Return [x, y] of the center of cell containing provided text 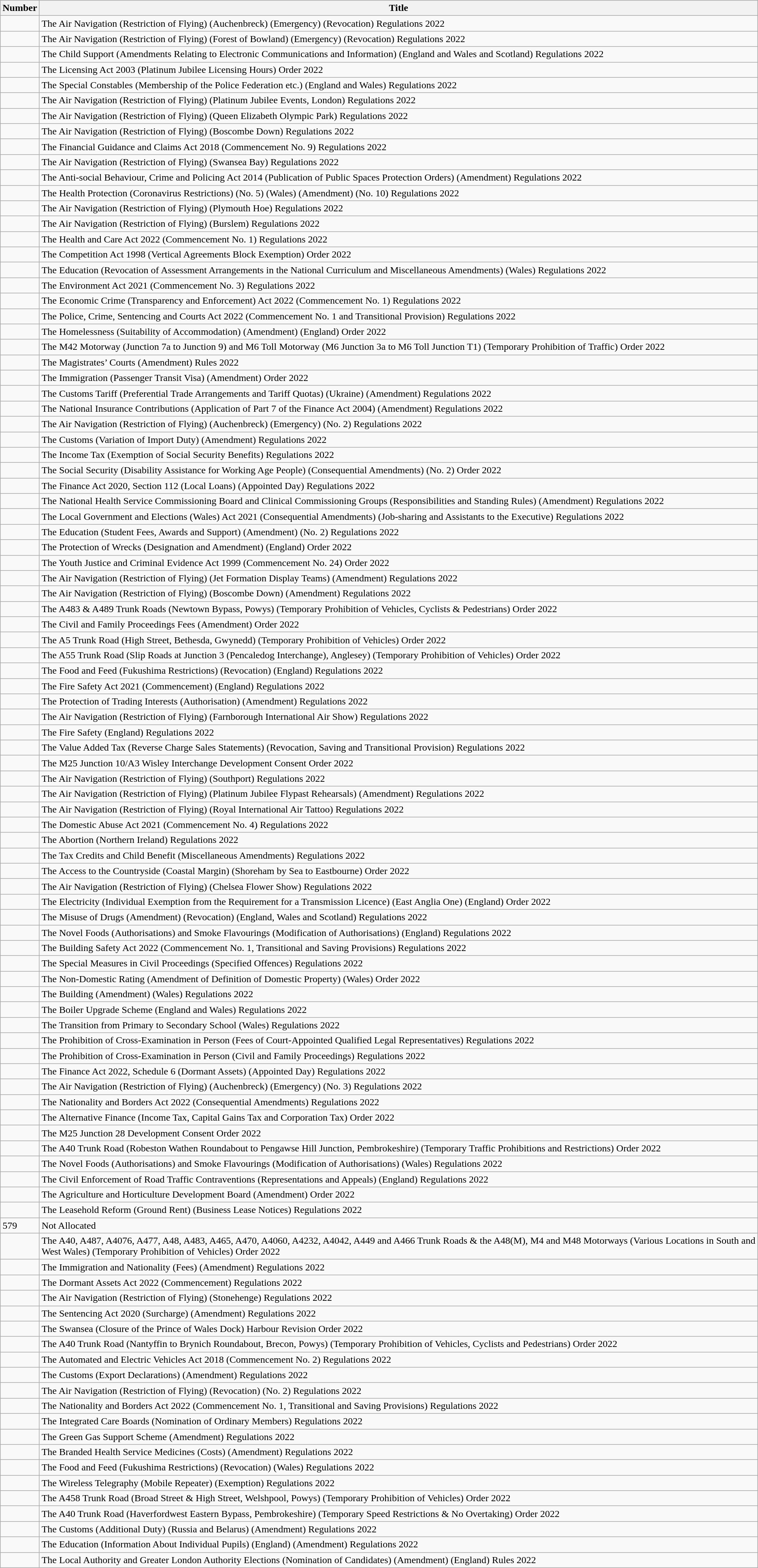
The Finance Act 2022, Schedule 6 (Dormant Assets) (Appointed Day) Regulations 2022 [398, 1071]
Title [398, 8]
The Health Protection (Coronavirus Restrictions) (No. 5) (Wales) (Amendment) (No. 10) Regulations 2022 [398, 193]
The Misuse of Drugs (Amendment) (Revocation) (England, Wales and Scotland) Regulations 2022 [398, 917]
The Air Navigation (Restriction of Flying) (Stonehenge) Regulations 2022 [398, 1298]
The Air Navigation (Restriction of Flying) (Southport) Regulations 2022 [398, 779]
The Youth Justice and Criminal Evidence Act 1999 (Commencement No. 24) Order 2022 [398, 563]
The Dormant Assets Act 2022 (Commencement) Regulations 2022 [398, 1283]
The Abortion (Northern Ireland) Regulations 2022 [398, 840]
The Customs (Export Declarations) (Amendment) Regulations 2022 [398, 1375]
The Environment Act 2021 (Commencement No. 3) Regulations 2022 [398, 285]
The Air Navigation (Restriction of Flying) (Plymouth Hoe) Regulations 2022 [398, 208]
The Prohibition of Cross-Examination in Person (Fees of Court-Appointed Qualified Legal Representatives) Regulations 2022 [398, 1040]
The A55 Trunk Road (Slip Roads at Junction 3 (Pencaledog Interchange), Anglesey) (Temporary Prohibition of Vehicles) Order 2022 [398, 655]
The Civil and Family Proceedings Fees (Amendment) Order 2022 [398, 624]
The Customs Tariff (Preferential Trade Arrangements and Tariff Quotas) (Ukraine) (Amendment) Regulations 2022 [398, 393]
The Immigration (Passenger Transit Visa) (Amendment) Order 2022 [398, 378]
The Leasehold Reform (Ground Rent) (Business Lease Notices) Regulations 2022 [398, 1210]
The A40 Trunk Road (Haverfordwest Eastern Bypass, Pembrokeshire) (Temporary Speed Restrictions & No Overtaking) Order 2022 [398, 1514]
The Protection of Trading Interests (Authorisation) (Amendment) Regulations 2022 [398, 702]
The National Insurance Contributions (Application of Part 7 of the Finance Act 2004) (Amendment) Regulations 2022 [398, 408]
The Local Government and Elections (Wales) Act 2021 (Consequential Amendments) (Job-sharing and Assistants to the Executive) Regulations 2022 [398, 517]
The Child Support (Amendments Relating to Electronic Communications and Information) (England and Wales and Scotland) Regulations 2022 [398, 54]
The Wireless Telegraphy (Mobile Repeater) (Exemption) Regulations 2022 [398, 1483]
The Protection of Wrecks (Designation and Amendment) (England) Order 2022 [398, 547]
The Health and Care Act 2022 (Commencement No. 1) Regulations 2022 [398, 239]
The Green Gas Support Scheme (Amendment) Regulations 2022 [398, 1437]
The Automated and Electric Vehicles Act 2018 (Commencement No. 2) Regulations 2022 [398, 1360]
The Food and Feed (Fukushima Restrictions) (Revocation) (England) Regulations 2022 [398, 670]
The Air Navigation (Restriction of Flying) (Forest of Bowland) (Emergency) (Revocation) Regulations 2022 [398, 39]
The Anti-social Behaviour, Crime and Policing Act 2014 (Publication of Public Spaces Protection Orders) (Amendment) Regulations 2022 [398, 177]
The Education (Student Fees, Awards and Support) (Amendment) (No. 2) Regulations 2022 [398, 532]
The Value Added Tax (Reverse Charge Sales Statements) (Revocation, Saving and Transitional Provision) Regulations 2022 [398, 748]
The Domestic Abuse Act 2021 (Commencement No. 4) Regulations 2022 [398, 825]
The Swansea (Closure of the Prince of Wales Dock) Harbour Revision Order 2022 [398, 1329]
The Homelessness (Suitability of Accommodation) (Amendment) (England) Order 2022 [398, 332]
The Branded Health Service Medicines (Costs) (Amendment) Regulations 2022 [398, 1452]
The A458 Trunk Road (Broad Street & High Street, Welshpool, Powys) (Temporary Prohibition of Vehicles) Order 2022 [398, 1498]
The Air Navigation (Restriction of Flying) (Royal International Air Tattoo) Regulations 2022 [398, 809]
The Customs (Additional Duty) (Russia and Belarus) (Amendment) Regulations 2022 [398, 1529]
The Novel Foods (Authorisations) and Smoke Flavourings (Modification of Authorisations) (Wales) Regulations 2022 [398, 1164]
The Air Navigation (Restriction of Flying) (Queen Elizabeth Olympic Park) Regulations 2022 [398, 116]
The Access to the Countryside (Coastal Margin) (Shoreham by Sea to Eastbourne) Order 2022 [398, 871]
The Nationality and Borders Act 2022 (Commencement No. 1, Transitional and Saving Provisions) Regulations 2022 [398, 1406]
The Non-Domestic Rating (Amendment of Definition of Domestic Property) (Wales) Order 2022 [398, 979]
The Electricity (Individual Exemption from the Requirement for a Transmission Licence) (East Anglia One) (England) Order 2022 [398, 902]
The Air Navigation (Restriction of Flying) (Chelsea Flower Show) Regulations 2022 [398, 886]
The Air Navigation (Restriction of Flying) (Revocation) (No. 2) Regulations 2022 [398, 1390]
The A40 Trunk Road (Nantyffin to Brynich Roundabout, Brecon, Powys) (Temporary Prohibition of Vehicles, Cyclists and Pedestrians) Order 2022 [398, 1344]
The Air Navigation (Restriction of Flying) (Auchenbreck) (Emergency) (Revocation) Regulations 2022 [398, 23]
The Air Navigation (Restriction of Flying) (Platinum Jubilee Flypast Rehearsals) (Amendment) Regulations 2022 [398, 794]
The Air Navigation (Restriction of Flying) (Jet Formation Display Teams) (Amendment) Regulations 2022 [398, 578]
The Tax Credits and Child Benefit (Miscellaneous Amendments) Regulations 2022 [398, 855]
The Income Tax (Exemption of Social Security Benefits) Regulations 2022 [398, 455]
The Boiler Upgrade Scheme (England and Wales) Regulations 2022 [398, 1010]
The Police, Crime, Sentencing and Courts Act 2022 (Commencement No. 1 and Transitional Provision) Regulations 2022 [398, 316]
The Air Navigation (Restriction of Flying) (Platinum Jubilee Events, London) Regulations 2022 [398, 100]
The Civil Enforcement of Road Traffic Contraventions (Representations and Appeals) (England) Regulations 2022 [398, 1179]
The Sentencing Act 2020 (Surcharge) (Amendment) Regulations 2022 [398, 1313]
The Alternative Finance (Income Tax, Capital Gains Tax and Corporation Tax) Order 2022 [398, 1117]
The A5 Trunk Road (High Street, Bethesda, Gwynedd) (Temporary Prohibition of Vehicles) Order 2022 [398, 640]
Number [20, 8]
The Special Measures in Civil Proceedings (Specified Offences) Regulations 2022 [398, 964]
The Integrated Care Boards (Nomination of Ordinary Members) Regulations 2022 [398, 1421]
The Education (Revocation of Assessment Arrangements in the National Curriculum and Miscellaneous Amendments) (Wales) Regulations 2022 [398, 270]
The Air Navigation (Restriction of Flying) (Boscombe Down) (Amendment) Regulations 2022 [398, 594]
Not Allocated [398, 1225]
The Customs (Variation of Import Duty) (Amendment) Regulations 2022 [398, 439]
The Prohibition of Cross-Examination in Person (Civil and Family Proceedings) Regulations 2022 [398, 1056]
The Air Navigation (Restriction of Flying) (Boscombe Down) Regulations 2022 [398, 131]
The Air Navigation (Restriction of Flying) (Farnborough International Air Show) Regulations 2022 [398, 717]
The Special Constables (Membership of the Police Federation etc.) (England and Wales) Regulations 2022 [398, 85]
The Agriculture and Horticulture Development Board (Amendment) Order 2022 [398, 1195]
The M25 Junction 10/A3 Wisley Interchange Development Consent Order 2022 [398, 763]
The M25 Junction 28 Development Consent Order 2022 [398, 1133]
The Novel Foods (Authorisations) and Smoke Flavourings (Modification of Authorisations) (England) Regulations 2022 [398, 932]
The Immigration and Nationality (Fees) (Amendment) Regulations 2022 [398, 1267]
The Financial Guidance and Claims Act 2018 (Commencement No. 9) Regulations 2022 [398, 147]
The Air Navigation (Restriction of Flying) (Swansea Bay) Regulations 2022 [398, 162]
The Licensing Act 2003 (Platinum Jubilee Licensing Hours) Order 2022 [398, 70]
The Air Navigation (Restriction of Flying) (Auchenbreck) (Emergency) (No. 2) Regulations 2022 [398, 424]
The Building Safety Act 2022 (Commencement No. 1, Transitional and Saving Provisions) Regulations 2022 [398, 948]
The National Health Service Commissioning Board and Clinical Commissioning Groups (Responsibilities and Standing Rules) (Amendment) Regulations 2022 [398, 501]
The A40 Trunk Road (Robeston Wathen Roundabout to Pengawse Hill Junction, Pembrokeshire) (Temporary Traffic Prohibitions and Restrictions) Order 2022 [398, 1148]
The Food and Feed (Fukushima Restrictions) (Revocation) (Wales) Regulations 2022 [398, 1468]
The Fire Safety (England) Regulations 2022 [398, 732]
The A483 & A489 Trunk Roads (Newtown Bypass, Powys) (Temporary Prohibition of Vehicles, Cyclists & Pedestrians) Order 2022 [398, 609]
The Air Navigation (Restriction of Flying) (Auchenbreck) (Emergency) (No. 3) Regulations 2022 [398, 1087]
The Building (Amendment) (Wales) Regulations 2022 [398, 994]
579 [20, 1225]
The Social Security (Disability Assistance for Working Age People) (Consequential Amendments) (No. 2) Order 2022 [398, 470]
The Nationality and Borders Act 2022 (Consequential Amendments) Regulations 2022 [398, 1102]
The Finance Act 2020, Section 112 (Local Loans) (Appointed Day) Regulations 2022 [398, 486]
The Fire Safety Act 2021 (Commencement) (England) Regulations 2022 [398, 686]
The Education (Information About Individual Pupils) (England) (Amendment) Regulations 2022 [398, 1545]
The Competition Act 1998 (Vertical Agreements Block Exemption) Order 2022 [398, 255]
The Air Navigation (Restriction of Flying) (Burslem) Regulations 2022 [398, 224]
The Transition from Primary to Secondary School (Wales) Regulations 2022 [398, 1025]
The Local Authority and Greater London Authority Elections (Nomination of Candidates) (Amendment) (England) Rules 2022 [398, 1560]
The Magistrates’ Courts (Amendment) Rules 2022 [398, 362]
The Economic Crime (Transparency and Enforcement) Act 2022 (Commencement No. 1) Regulations 2022 [398, 301]
